Find where the given text appears and provide that cell's center as [X, Y] coordinate. 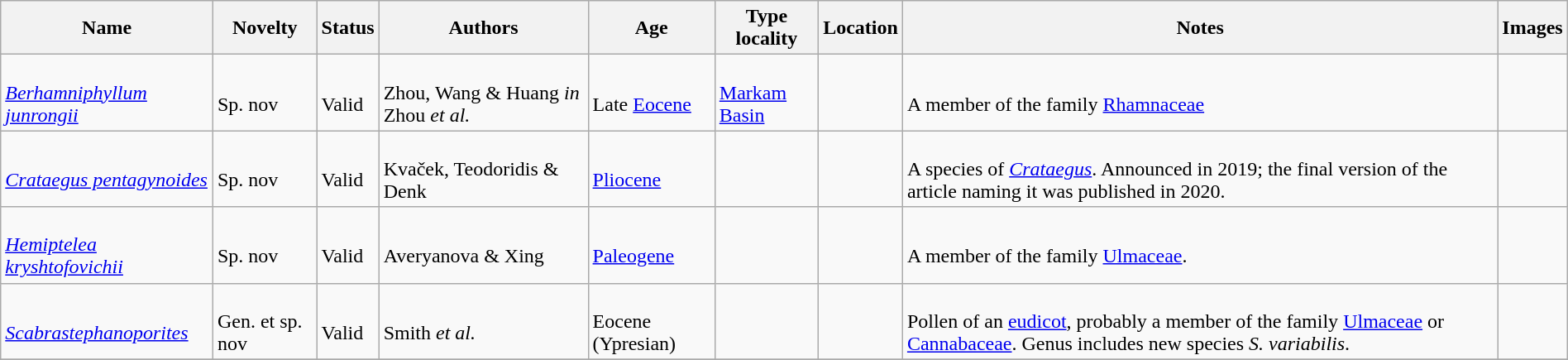
Pollen of an eudicot, probably a member of the family Ulmaceae or Cannabaceae. Genus includes new species S. variabilis. [1199, 321]
Scabrastephanoporites [108, 321]
Pliocene [652, 169]
Notes [1199, 28]
Novelty [265, 28]
Eocene (Ypresian) [652, 321]
Age [652, 28]
Berhamniphyllum junrongii [108, 93]
A species of Crataegus. Announced in 2019; the final version of the article naming it was published in 2020. [1199, 169]
Type locality [766, 28]
Crataegus pentagynoides [108, 169]
Hemiptelea kryshtofovichii [108, 245]
Gen. et sp. nov [265, 321]
Authors [483, 28]
Paleogene [652, 245]
Markam Basin [766, 93]
Averyanova & Xing [483, 245]
A member of the family Rhamnaceae [1199, 93]
Late Eocene [652, 93]
Location [861, 28]
Name [108, 28]
Zhou, Wang & Huang in Zhou et al. [483, 93]
A member of the family Ulmaceae. [1199, 245]
Smith et al. [483, 321]
Kvaček, Teodoridis & Denk [483, 169]
Images [1532, 28]
Status [347, 28]
